Extract the [X, Y] coordinate from the center of the cell holding the provided text.  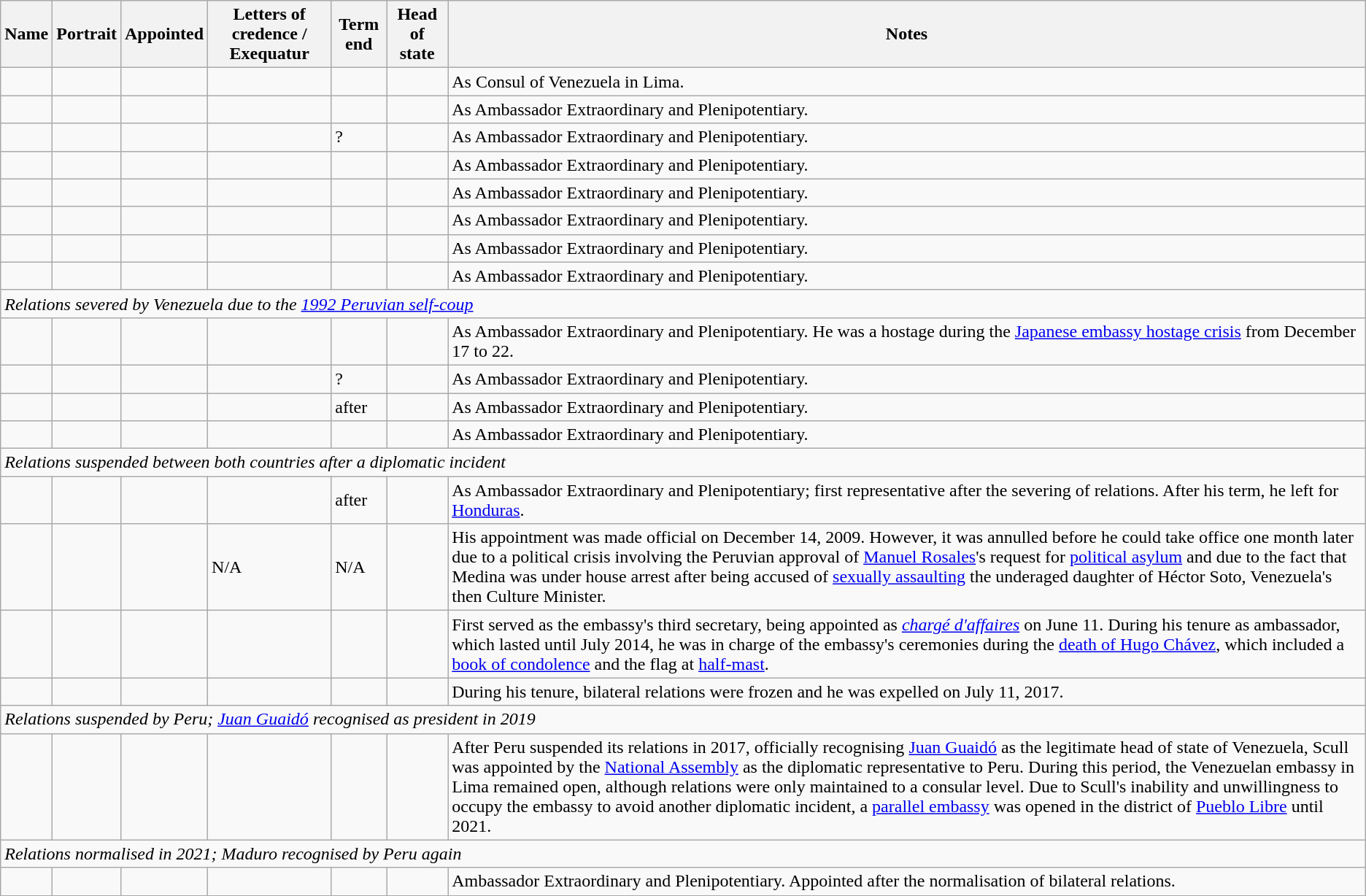
Name [26, 34]
Notes [907, 34]
Ambassador Extraordinary and Plenipotentiary. Appointed after the normalisation of bilateral relations. [907, 881]
Relations suspended by Peru; Juan Guaidó recognised as president in 2019 [683, 719]
Portrait [87, 34]
During his tenure, bilateral relations were frozen and he was expelled on July 11, 2017. [907, 692]
Appointed [163, 34]
As Ambassador Extraordinary and Plenipotentiary; first representative after the severing of relations. After his term, he left for Honduras. [907, 501]
Relations severed by Venezuela due to the 1992 Peruvian self-coup [683, 304]
Relations suspended between both countries after a diplomatic incident [683, 463]
Term end [359, 34]
Head of state [417, 34]
As Ambassador Extraordinary and Plenipotentiary. He was a hostage during the Japanese embassy hostage crisis from December 17 to 22. [907, 341]
Letters of credence / Exequatur [270, 34]
Relations normalised in 2021; Maduro recognised by Peru again [683, 854]
As Consul of Venezuela in Lima. [907, 82]
